Provide the (X, Y) coordinate of the cell's center where the given text is located.  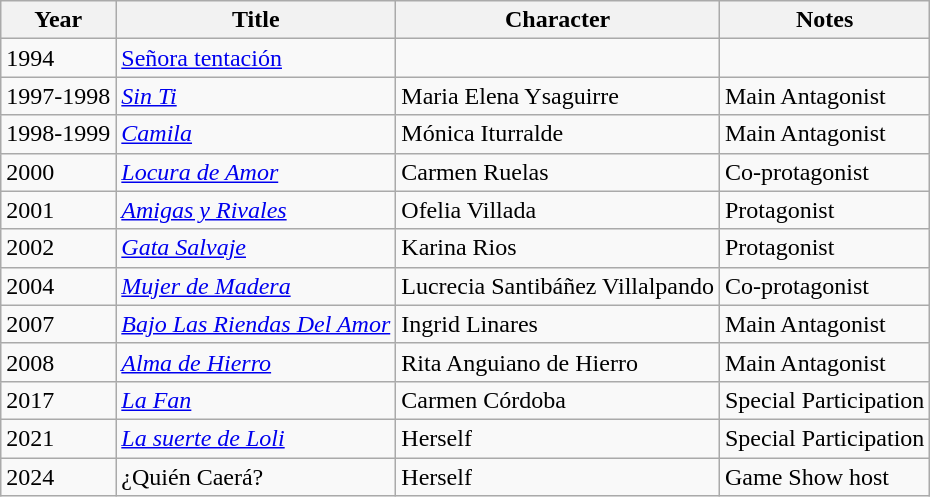
2024 (58, 477)
Gata Salvaje (256, 248)
2017 (58, 400)
Character (558, 20)
La suerte de Loli (256, 438)
Camila (256, 134)
Señora tentación (256, 58)
Locura de Amor (256, 172)
Maria Elena Ysaguirre (558, 96)
Lucrecia Santibáñez Villalpando (558, 286)
Notes (824, 20)
¿Quién Caerá? (256, 477)
1994 (58, 58)
Title (256, 20)
Alma de Hierro (256, 362)
Carmen Ruelas (558, 172)
Year (58, 20)
2021 (58, 438)
2001 (58, 210)
2008 (58, 362)
1998-1999 (58, 134)
2004 (58, 286)
Ofelia Villada (558, 210)
1997-1998 (58, 96)
2002 (58, 248)
Amigas y Rivales (256, 210)
Rita Anguiano de Hierro (558, 362)
2000 (58, 172)
Karina Rios (558, 248)
Mujer de Madera (256, 286)
2007 (58, 324)
La Fan (256, 400)
Sin Ti (256, 96)
Bajo Las Riendas Del Amor (256, 324)
Game Show host (824, 477)
Carmen Córdoba (558, 400)
Mónica Iturralde (558, 134)
Ingrid Linares (558, 324)
